Locate the cell with the specified text and output its (x, y) center coordinate. 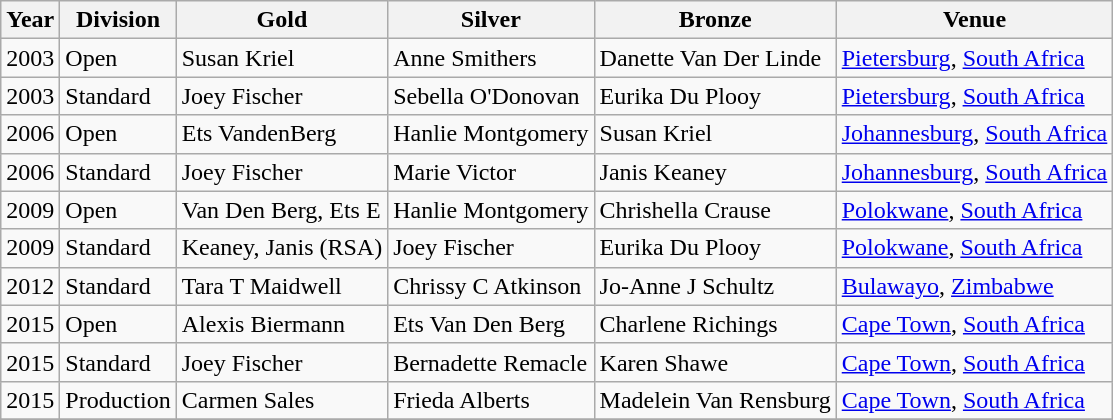
Bronze (715, 20)
Janis Keaney (715, 172)
Bernadette Remacle (491, 362)
Ets VandenBerg (282, 134)
Tara T Maidwell (282, 286)
Venue (974, 20)
Charlene Richings (715, 324)
Jo-Anne J Schultz (715, 286)
Bulawayo, Zimbabwe (974, 286)
Anne Smithers (491, 58)
Silver (491, 20)
Chrishella Crause (715, 210)
Carmen Sales (282, 400)
2012 (30, 286)
Division (118, 20)
Sebella O'Donovan (491, 96)
Madelein Van Rensburg (715, 400)
Van Den Berg, Ets E (282, 210)
Chrissy C Atkinson (491, 286)
Danette Van Der Linde (715, 58)
Frieda Alberts (491, 400)
Year (30, 20)
Ets Van Den Berg (491, 324)
Gold (282, 20)
Alexis Biermann (282, 324)
Karen Shawe (715, 362)
Keaney, Janis (RSA) (282, 248)
Production (118, 400)
Marie Victor (491, 172)
